From the cell containing the given text, extract its center point as (X, Y) coordinate. 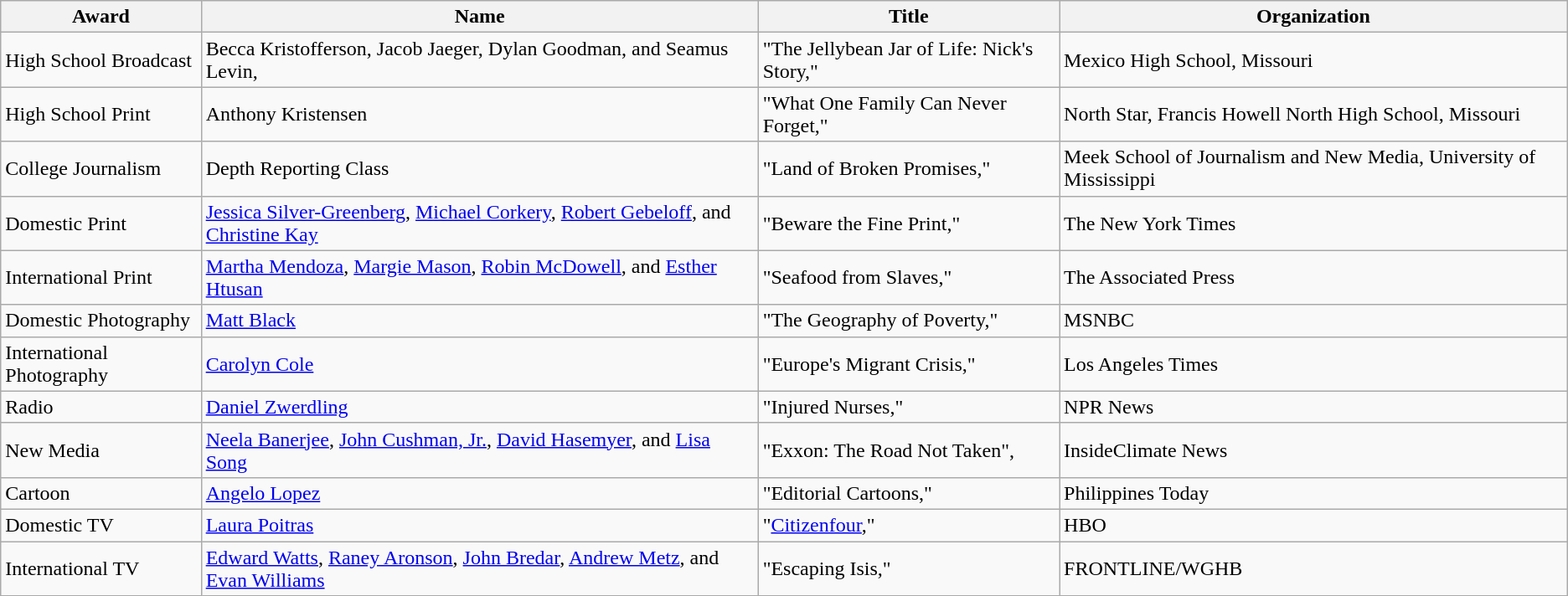
"Injured Nurses," (908, 407)
Meek School of Journalism and New Media, University of Mississippi (1313, 169)
International Print (101, 278)
Domestic Photography (101, 321)
International TV (101, 568)
Laura Poitras (479, 525)
"Land of Broken Promises," (908, 169)
Martha Mendoza, Margie Mason, Robin McDowell, and Esther Htusan (479, 278)
Domestic Print (101, 223)
Mexico High School, Missouri (1313, 60)
The New York Times (1313, 223)
New Media (101, 450)
Award (101, 17)
The Associated Press (1313, 278)
Name (479, 17)
Domestic TV (101, 525)
"Seafood from Slaves," (908, 278)
Anthony Kristensen (479, 114)
NPR News (1313, 407)
High School Print (101, 114)
"The Jellybean Jar of Life: Nick's Story," (908, 60)
Becca Kristofferson, Jacob Jaeger, Dylan Goodman, and Seamus Levin, (479, 60)
Matt Black (479, 321)
MSNBC (1313, 321)
Philippines Today (1313, 493)
FRONTLINE/WGHB (1313, 568)
International Photography (101, 363)
"The Geography of Poverty," (908, 321)
Cartoon (101, 493)
"Citizenfour," (908, 525)
Angelo Lopez (479, 493)
"Escaping Isis," (908, 568)
Neela Banerjee, John Cushman, Jr., David Hasemyer, and Lisa Song (479, 450)
HBO (1313, 525)
"What One Family Can Never Forget," (908, 114)
Los Angeles Times (1313, 363)
Organization (1313, 17)
Radio (101, 407)
"Editorial Cartoons," (908, 493)
College Journalism (101, 169)
Edward Watts, Raney Aronson, John Bredar, Andrew Metz, and Evan Williams (479, 568)
Daniel Zwerdling (479, 407)
Jessica Silver-Greenberg, Michael Corkery, Robert Gebeloff, and Christine Kay (479, 223)
InsideClimate News (1313, 450)
"Beware the Fine Print," (908, 223)
North Star, Francis Howell North High School, Missouri (1313, 114)
Depth Reporting Class (479, 169)
"Europe's Migrant Crisis," (908, 363)
High School Broadcast (101, 60)
Title (908, 17)
"Exxon: The Road Not Taken", (908, 450)
Carolyn Cole (479, 363)
